Output the (X, Y) coordinate of the center of the cell containing the given text.  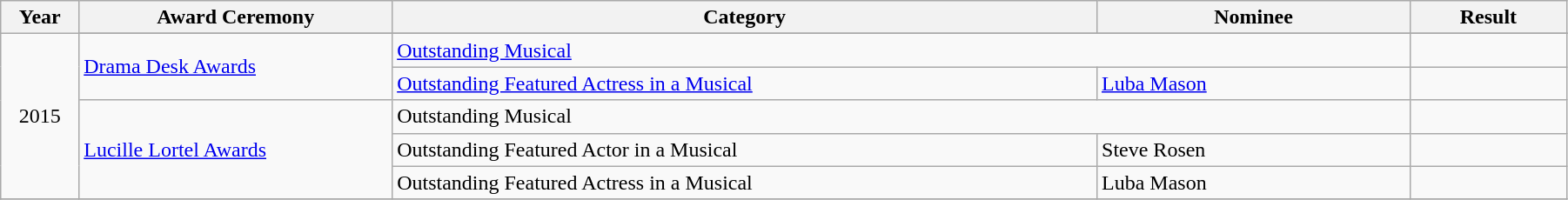
Result (1488, 17)
2015 (40, 117)
Lucille Lortel Awards (236, 150)
Outstanding Featured Actor in a Musical (745, 150)
Drama Desk Awards (236, 67)
Steve Rosen (1254, 150)
Award Ceremony (236, 17)
Nominee (1254, 17)
Year (40, 17)
Category (745, 17)
